Return the [X, Y] coordinate for the center point of the cell that contains the specified text.  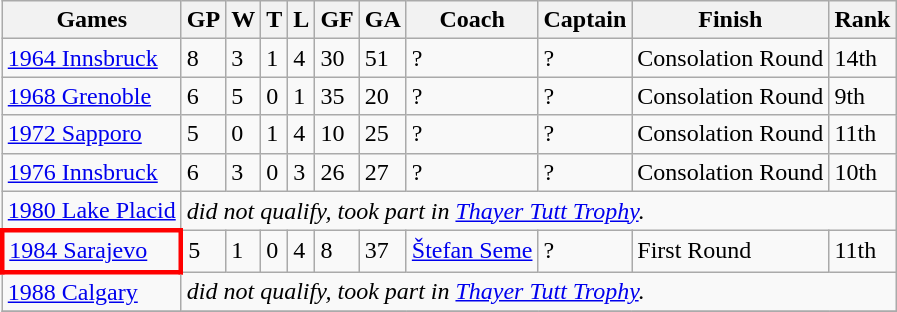
30 [337, 58]
37 [382, 252]
1964 Innsbruck [92, 58]
1984 Sarajevo [92, 252]
W [244, 20]
1976 Innsbruck [92, 172]
L [302, 20]
1968 Grenoble [92, 96]
GP [203, 20]
Captain [585, 20]
10 [337, 134]
51 [382, 58]
27 [382, 172]
9th [862, 96]
14th [862, 58]
10th [862, 172]
1988 Calgary [92, 292]
First Round [730, 252]
T [274, 20]
Finish [730, 20]
25 [382, 134]
Štefan Seme [472, 252]
Games [92, 20]
1972 Sapporo [92, 134]
Coach [472, 20]
GA [382, 20]
26 [337, 172]
35 [337, 96]
1980 Lake Placid [92, 211]
20 [382, 96]
Rank [862, 20]
GF [337, 20]
